Provide the [X, Y] coordinate of the cell's center where the given text is located.  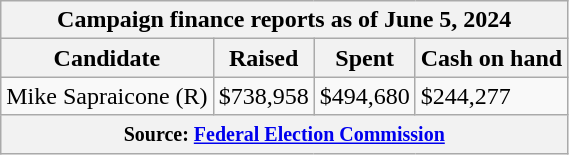
Source: Federal Election Commission [284, 134]
$738,958 [264, 96]
$494,680 [364, 96]
Candidate [107, 58]
Campaign finance reports as of June 5, 2024 [284, 20]
Raised [264, 58]
$244,277 [491, 96]
Mike Sapraicone (R) [107, 96]
Spent [364, 58]
Cash on hand [491, 58]
